Identify which cell holds the provided text, then report its [X, Y] central coordinate. 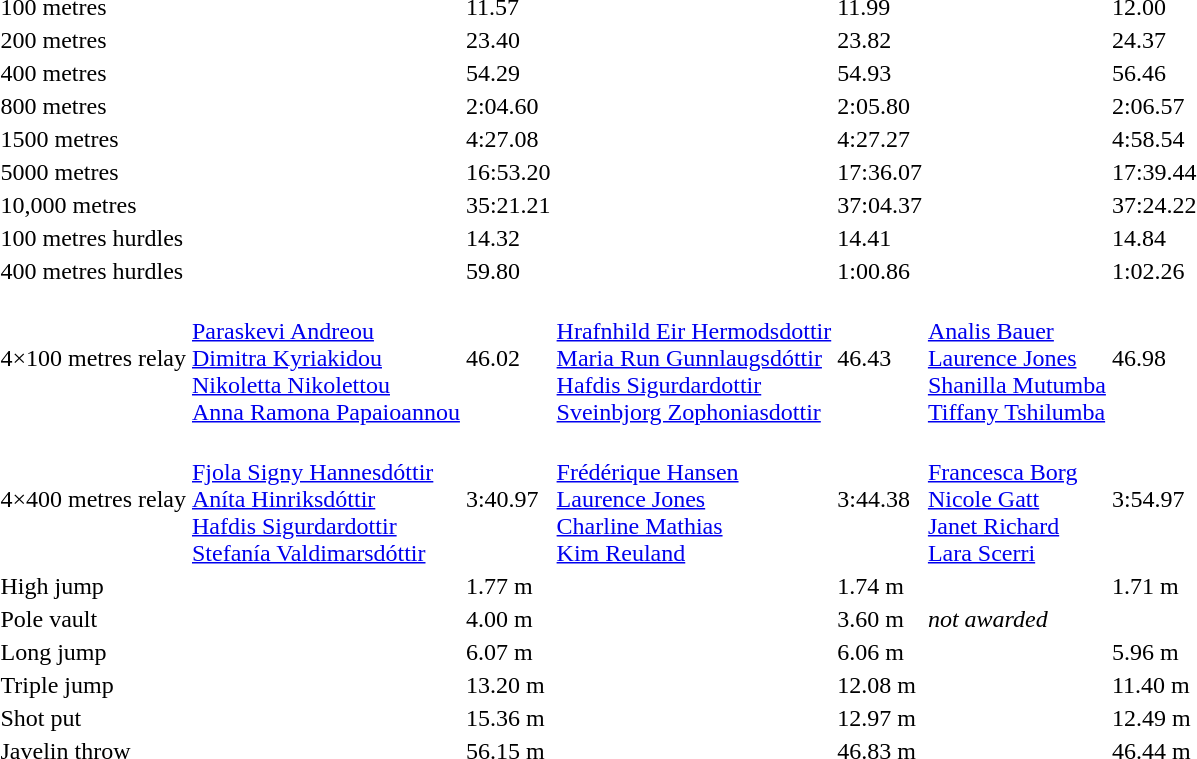
1:00.86 [880, 271]
23.40 [508, 40]
46.02 [508, 358]
Francesca BorgNicole GattJanet RichardLara Scerri [1016, 499]
3.60 m [880, 619]
6.06 m [880, 652]
35:21.21 [508, 205]
4:27.08 [508, 139]
14.41 [880, 238]
Paraskevi AndreouDimitra KyriakidouNikoletta NikolettouAnna Ramona Papaioannou [326, 358]
Fjola Signy HannesdóttirAníta HinriksdóttirHafdis SigurdardottirStefanía Valdimarsdóttir [326, 499]
2:05.80 [880, 106]
12.97 m [880, 718]
17:36.07 [880, 172]
4.00 m [508, 619]
15.36 m [508, 718]
Analis BauerLaurence JonesShanilla MutumbaTiffany Tshilumba [1016, 358]
4:27.27 [880, 139]
6.07 m [508, 652]
16:53.20 [508, 172]
3:44.38 [880, 499]
1.74 m [880, 586]
3:40.97 [508, 499]
46.43 [880, 358]
12.08 m [880, 685]
2:04.60 [508, 106]
1.77 m [508, 586]
Frédérique HansenLaurence JonesCharline MathiasKim Reuland [694, 499]
13.20 m [508, 685]
59.80 [508, 271]
23.82 [880, 40]
14.32 [508, 238]
not awarded [1016, 619]
54.29 [508, 73]
37:04.37 [880, 205]
Hrafnhild Eir HermodsdottirMaria Run GunnlaugsdóttirHafdis SigurdardottirSveinbjorg Zophoniasdottir [694, 358]
54.93 [880, 73]
